Capture the cell that displays the provided text and extract its (X, Y) central coordinate. 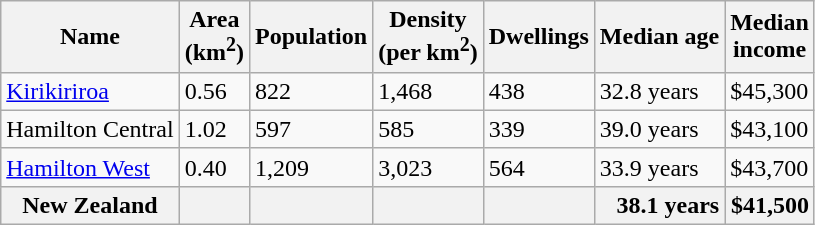
597 (312, 129)
$43,100 (770, 129)
Population (312, 37)
3,023 (428, 167)
1.02 (214, 129)
$45,300 (770, 91)
0.56 (214, 91)
33.9 years (659, 167)
New Zealand (90, 205)
339 (538, 129)
Kirikiriroa (90, 91)
Area(km2) (214, 37)
32.8 years (659, 91)
$41,500 (770, 205)
564 (538, 167)
1,209 (312, 167)
Medianincome (770, 37)
822 (312, 91)
438 (538, 91)
1,468 (428, 91)
Hamilton Central (90, 129)
$43,700 (770, 167)
Dwellings (538, 37)
585 (428, 129)
39.0 years (659, 129)
38.1 years (659, 205)
Hamilton West (90, 167)
Density(per km2) (428, 37)
0.40 (214, 167)
Name (90, 37)
Median age (659, 37)
